Capture the cell that displays the provided text and extract its (x, y) central coordinate. 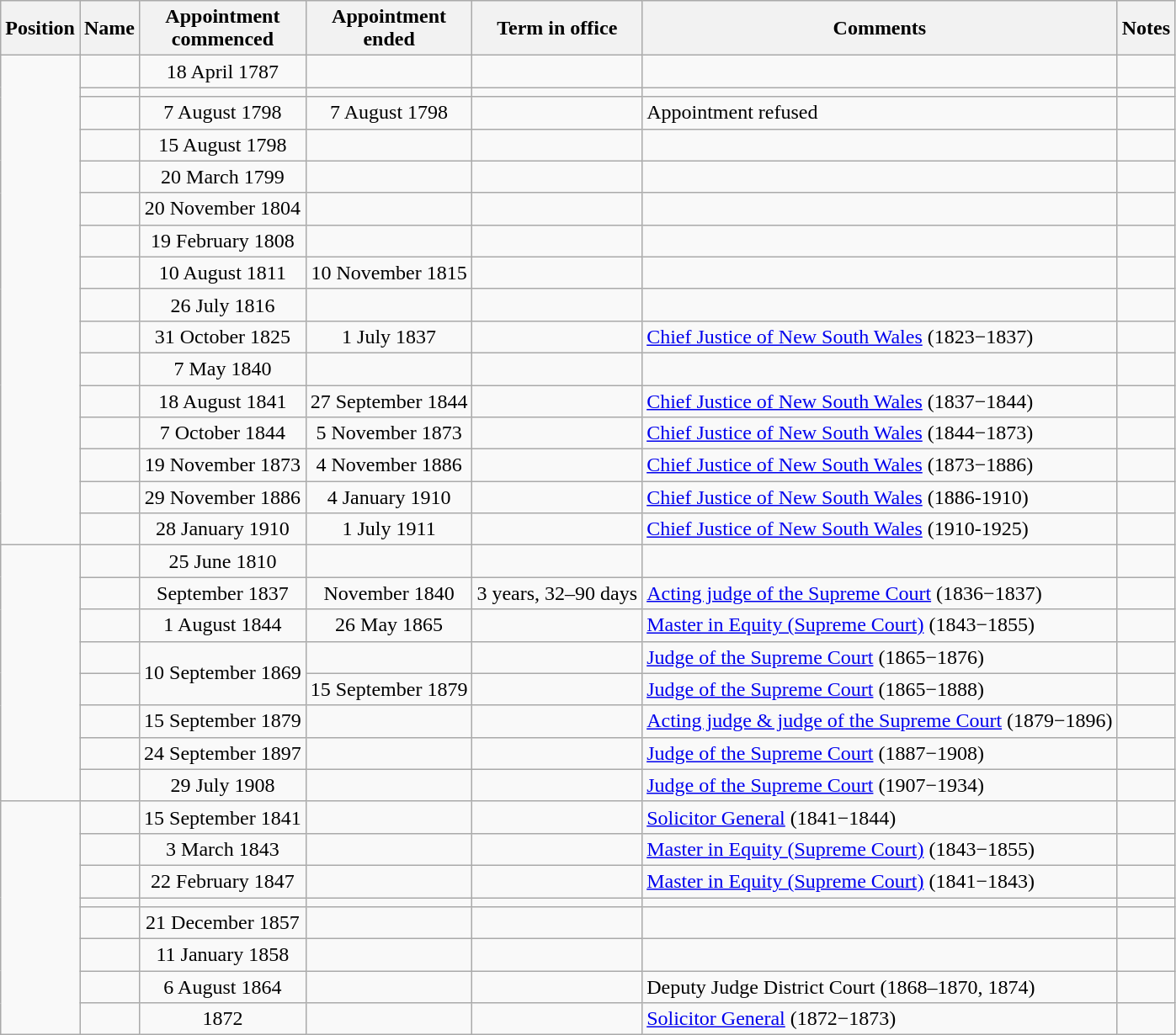
Chief Justice of New South Wales (1837−1844) (881, 401)
Chief Justice of New South Wales (1910-1925) (881, 529)
1 July 1837 (389, 337)
10 November 1815 (389, 273)
22 February 1847 (223, 881)
18 August 1841 (223, 401)
Term in office (557, 29)
4 November 1886 (389, 465)
Comments (881, 29)
3 years, 32–90 days (557, 593)
Judge of the Supreme Court (1865−1888) (881, 689)
29 July 1908 (223, 785)
Judge of the Supreme Court (1865−1876) (881, 657)
4 January 1910 (389, 497)
Solicitor General (1872−1873) (881, 1019)
24 September 1897 (223, 753)
10 August 1811 (223, 273)
29 November 1886 (223, 497)
20 March 1799 (223, 177)
26 July 1816 (223, 305)
Master in Equity (Supreme Court) (1841−1843) (881, 881)
15 September 1841 (223, 817)
6 August 1864 (223, 987)
11 January 1858 (223, 955)
19 November 1873 (223, 465)
September 1837 (223, 593)
18 April 1787 (223, 72)
5 November 1873 (389, 433)
20 November 1804 (223, 209)
November 1840 (389, 593)
Solicitor General (1841−1844) (881, 817)
26 May 1865 (389, 625)
Chief Justice of New South Wales (1823−1837) (881, 337)
Name (109, 29)
7 October 1844 (223, 433)
Appointmentcommenced (223, 29)
Chief Justice of New South Wales (1844−1873) (881, 433)
Judge of the Supreme Court (1887−1908) (881, 753)
Judge of the Supreme Court (1907−1934) (881, 785)
1 August 1844 (223, 625)
1 July 1911 (389, 529)
21 December 1857 (223, 923)
Acting judge & judge of the Supreme Court (1879−1896) (881, 721)
Appointmentended (389, 29)
Appointment refused (881, 113)
7 May 1840 (223, 369)
Acting judge of the Supreme Court (1836−1837) (881, 593)
3 March 1843 (223, 849)
19 February 1808 (223, 241)
Notes (1146, 29)
27 September 1844 (389, 401)
25 June 1810 (223, 561)
Deputy Judge District Court (1868–1870, 1874) (881, 987)
31 October 1825 (223, 337)
28 January 1910 (223, 529)
1872 (223, 1019)
15 August 1798 (223, 145)
Chief Justice of New South Wales (1873−1886) (881, 465)
Chief Justice of New South Wales (1886-1910) (881, 497)
Position (40, 29)
10 September 1869 (223, 673)
